Provide the (X, Y) coordinate of the cell's center where the given text is located.  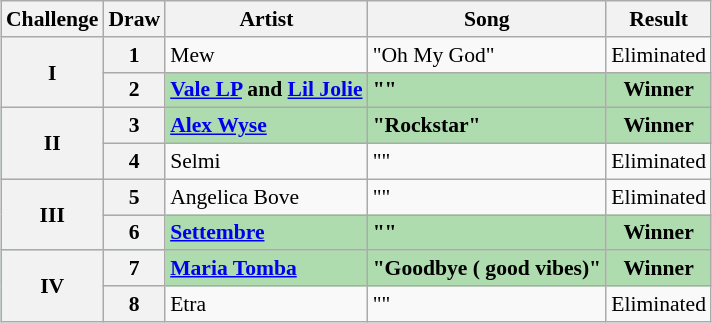
II (52, 144)
1 (134, 55)
Alex Wyse (266, 126)
"Oh My God" (488, 55)
Mew (266, 55)
"Goodbye ( good vibes)" (488, 269)
Result (658, 19)
Angelica Bove (266, 197)
Vale LP and Lil Jolie (266, 90)
5 (134, 197)
Song (488, 19)
III (52, 214)
Maria Tomba (266, 269)
IV (52, 286)
6 (134, 233)
Artist (266, 19)
Challenge (52, 19)
2 (134, 90)
7 (134, 269)
I (52, 72)
Etra (266, 304)
8 (134, 304)
Settembre (266, 233)
4 (134, 162)
3 (134, 126)
Draw (134, 19)
Selmi (266, 162)
"Rockstar" (488, 126)
